Search for the cell housing the specified text and yield its [x, y] center coordinate. 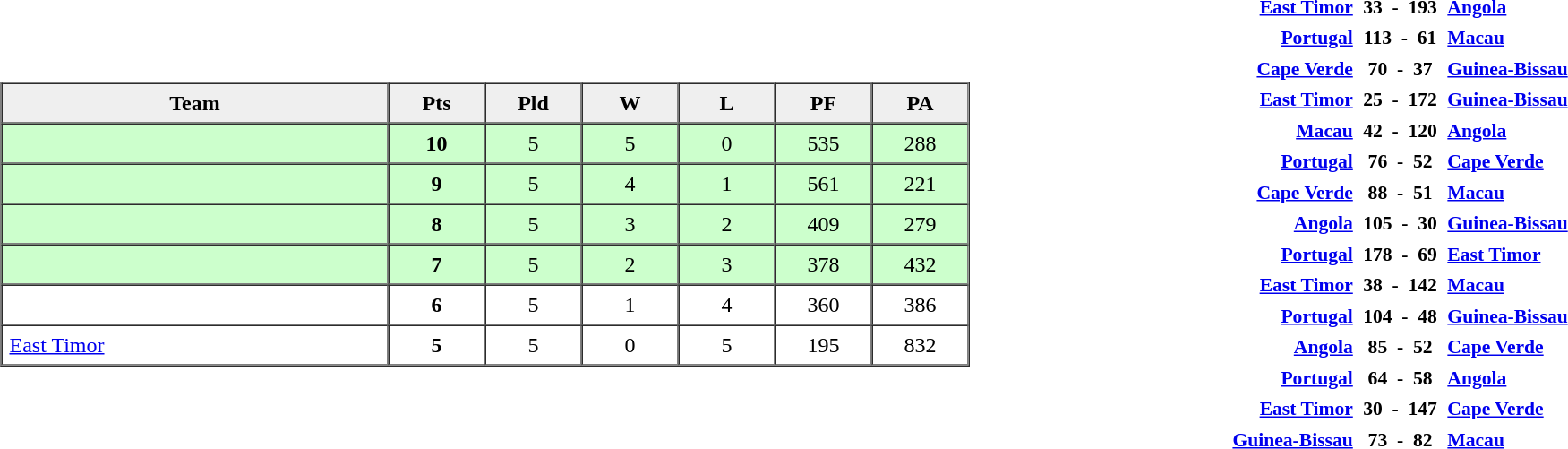
25 - 172 [1401, 100]
85 - 52 [1401, 348]
88 - 51 [1401, 193]
9 [437, 183]
378 [824, 263]
279 [921, 224]
PA [921, 102]
38 - 142 [1401, 285]
104 - 48 [1401, 316]
360 [824, 305]
561 [824, 183]
Pts [437, 102]
8 [437, 224]
221 [921, 183]
70 - 37 [1401, 69]
30 - 147 [1401, 409]
W [630, 102]
386 [921, 305]
535 [824, 143]
10 [437, 143]
7 [437, 263]
195 [824, 344]
64 - 58 [1401, 378]
Pld [534, 102]
432 [921, 263]
Macau [1251, 131]
105 - 30 [1401, 224]
PF [824, 102]
288 [921, 143]
178 - 69 [1401, 255]
832 [921, 344]
113 - 61 [1401, 38]
Team [195, 102]
42 - 120 [1401, 131]
L [727, 102]
76 - 52 [1401, 161]
6 [437, 305]
409 [824, 224]
